Output the [x, y] coordinate of the center of the cell containing the given text.  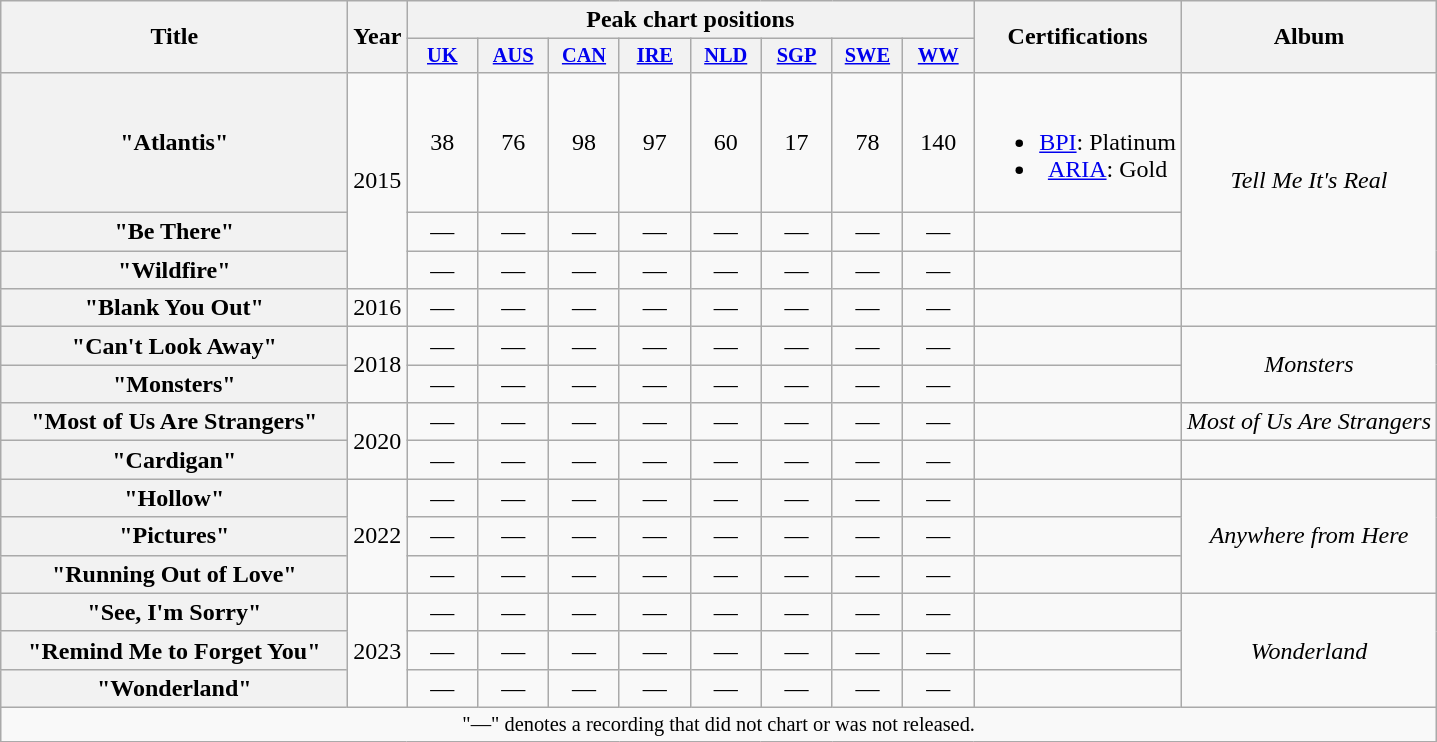
2015 [378, 180]
"See, I'm Sorry" [174, 612]
"Hollow" [174, 498]
Wonderland [1308, 650]
Anywhere from Here [1308, 536]
2022 [378, 536]
"Running Out of Love" [174, 574]
SWE [868, 56]
Monsters [1308, 365]
2023 [378, 650]
BPI: PlatinumARIA: Gold [1078, 142]
"Pictures" [174, 536]
"Atlantis" [174, 142]
"Be There" [174, 232]
Title [174, 37]
CAN [584, 56]
2020 [378, 441]
UK [442, 56]
Peak chart positions [690, 20]
"Most of Us Are Strangers" [174, 422]
Most of Us Are Strangers [1308, 422]
"Wildfire" [174, 270]
"Cardigan" [174, 460]
Album [1308, 37]
IRE [654, 56]
60 [726, 142]
"Wonderland" [174, 688]
97 [654, 142]
78 [868, 142]
WW [938, 56]
"Remind Me to Forget You" [174, 650]
"Can't Look Away" [174, 346]
"—" denotes a recording that did not chart or was not released. [719, 724]
2016 [378, 308]
SGP [796, 56]
140 [938, 142]
AUS [514, 56]
Year [378, 37]
"Monsters" [174, 384]
76 [514, 142]
98 [584, 142]
"Blank You Out" [174, 308]
38 [442, 142]
2018 [378, 365]
Tell Me It's Real [1308, 180]
NLD [726, 56]
Certifications [1078, 37]
17 [796, 142]
